From the cell containing the given text, extract its center point as (x, y) coordinate. 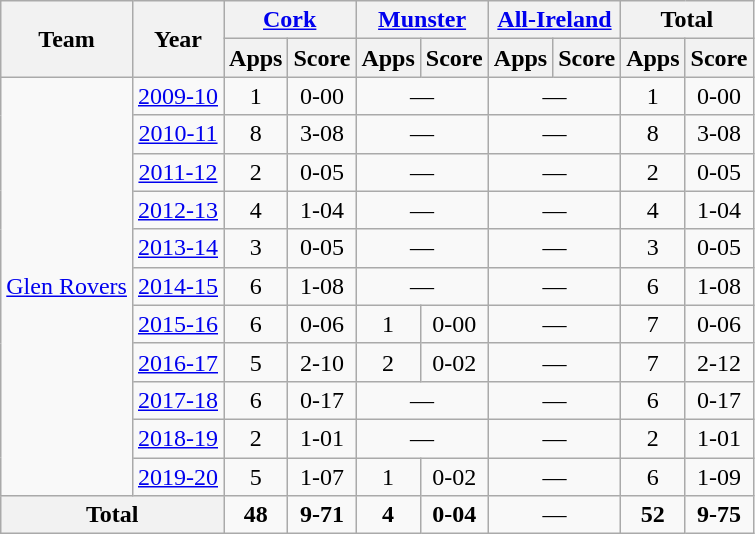
52 (653, 515)
0-04 (454, 515)
Team (67, 39)
2014-15 (178, 286)
Glen Rovers (67, 286)
2011-12 (178, 172)
Cork (290, 20)
2-12 (719, 362)
9-71 (322, 515)
2-10 (322, 362)
1-09 (719, 477)
2010-11 (178, 134)
2017-18 (178, 400)
2012-13 (178, 210)
2018-19 (178, 438)
2016-17 (178, 362)
2019-20 (178, 477)
9-75 (719, 515)
1-07 (322, 477)
2013-14 (178, 248)
Munster (422, 20)
2015-16 (178, 324)
All-Ireland (554, 20)
48 (256, 515)
2009-10 (178, 96)
Year (178, 39)
